Return [X, Y] of the center of cell containing provided text 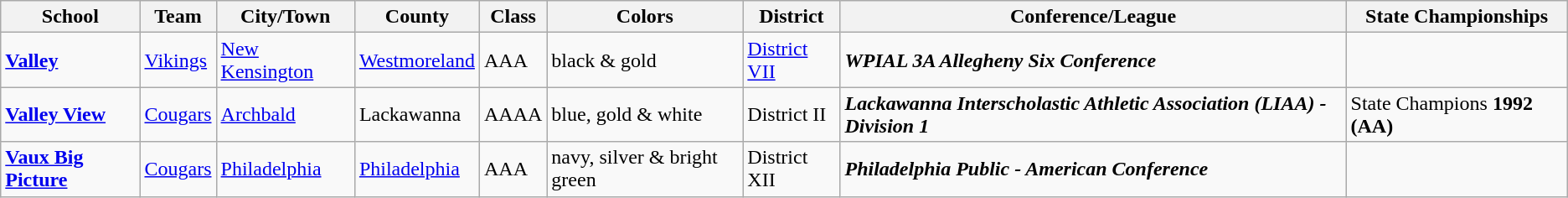
Lackawanna Interscholastic Athletic Association (LIAA) - Division 1 [1093, 114]
Vaux Big Picture [70, 169]
District XII [792, 169]
State Champions 1992 (AA) [1457, 114]
Westmoreland [417, 60]
navy, silver & bright green [645, 169]
blue, gold & white [645, 114]
County [417, 17]
District VII [792, 60]
City/Town [285, 17]
Colors [645, 17]
Philadelphia Public - American Conference [1093, 169]
District II [792, 114]
Vikings [178, 60]
Archbald [285, 114]
Conference/League [1093, 17]
District [792, 17]
Team [178, 17]
WPIAL 3A Allegheny Six Conference [1093, 60]
School [70, 17]
Valley View [70, 114]
Valley [70, 60]
New Kensington [285, 60]
Lackawanna [417, 114]
State Championships [1457, 17]
Class [513, 17]
black & gold [645, 60]
AAAA [513, 114]
